Find where the given text appears and provide that cell's center as (X, Y) coordinate. 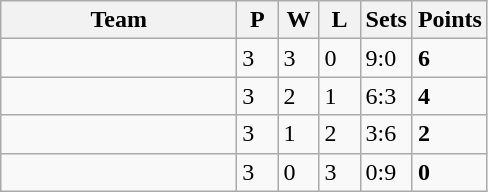
Sets (386, 20)
L (340, 20)
P (258, 20)
W (298, 20)
Team (119, 20)
4 (450, 96)
6 (450, 58)
0:9 (386, 172)
6:3 (386, 96)
Points (450, 20)
9:0 (386, 58)
3:6 (386, 134)
